Identify which cell holds the provided text, then report its (x, y) central coordinate. 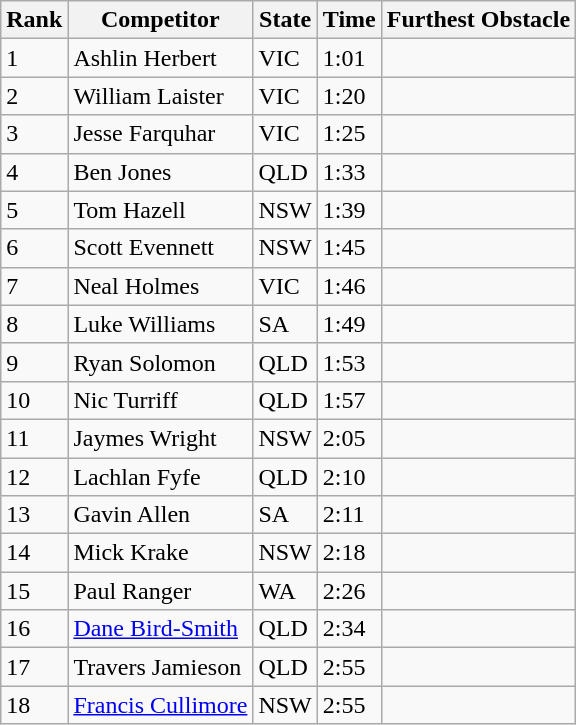
Ryan Solomon (160, 362)
1:25 (349, 134)
2:26 (349, 591)
Luke Williams (160, 324)
Jesse Farquhar (160, 134)
1:20 (349, 96)
Dane Bird-Smith (160, 629)
Mick Krake (160, 553)
Neal Holmes (160, 286)
Lachlan Fyfe (160, 477)
1:39 (349, 210)
1:45 (349, 248)
4 (34, 172)
15 (34, 591)
1 (34, 58)
1:53 (349, 362)
3 (34, 134)
William Laister (160, 96)
6 (34, 248)
13 (34, 515)
Jaymes Wright (160, 438)
2:05 (349, 438)
2:18 (349, 553)
5 (34, 210)
10 (34, 400)
1:49 (349, 324)
1:46 (349, 286)
Competitor (160, 20)
16 (34, 629)
Travers Jamieson (160, 667)
Rank (34, 20)
1:33 (349, 172)
2:34 (349, 629)
Nic Turriff (160, 400)
9 (34, 362)
Scott Evennett (160, 248)
Tom Hazell (160, 210)
Time (349, 20)
2 (34, 96)
Ben Jones (160, 172)
2:10 (349, 477)
18 (34, 705)
11 (34, 438)
8 (34, 324)
12 (34, 477)
17 (34, 667)
1:01 (349, 58)
14 (34, 553)
1:57 (349, 400)
2:11 (349, 515)
Paul Ranger (160, 591)
WA (285, 591)
State (285, 20)
Gavin Allen (160, 515)
Francis Cullimore (160, 705)
Ashlin Herbert (160, 58)
7 (34, 286)
Furthest Obstacle (478, 20)
